Output the [x, y] coordinate of the center of the cell containing the given text.  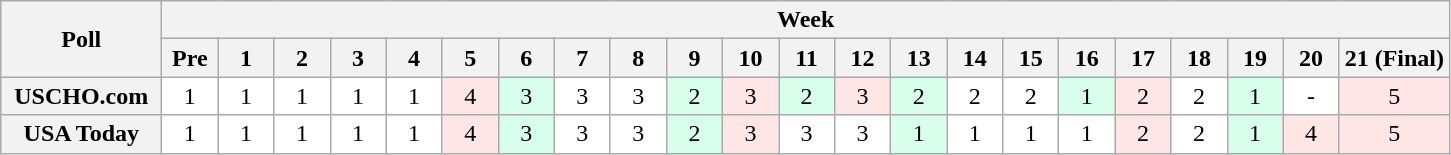
USA Today [82, 134]
7 [582, 58]
6 [526, 58]
15 [1031, 58]
12 [863, 58]
13 [919, 58]
10 [750, 58]
21 (Final) [1394, 58]
- [1311, 96]
Week [806, 20]
Poll [82, 39]
9 [694, 58]
USCHO.com [82, 96]
19 [1255, 58]
18 [1199, 58]
17 [1143, 58]
20 [1311, 58]
14 [975, 58]
Pre [190, 58]
8 [638, 58]
16 [1087, 58]
11 [806, 58]
